Pinpoint the cell where the given text exists, returning its (X, Y) midpoint coordinate. 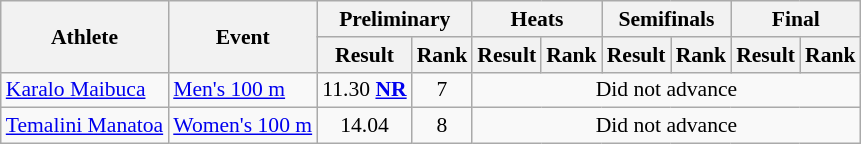
11.30 NR (364, 90)
Semifinals (666, 19)
Final (796, 19)
Athlete (84, 36)
Preliminary (394, 19)
Men's 100 m (242, 90)
Karalo Maibuca (84, 90)
8 (442, 126)
14.04 (364, 126)
Heats (536, 19)
Temalini Manatoa (84, 126)
Event (242, 36)
Women's 100 m (242, 126)
7 (442, 90)
